Output the [x, y] coordinate of the center of the cell containing the given text.  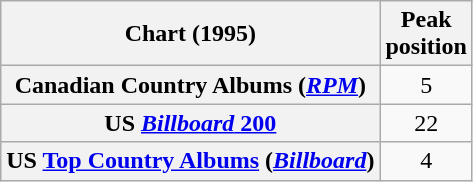
Canadian Country Albums (RPM) [190, 85]
US Top Country Albums (Billboard) [190, 161]
Peakposition [426, 34]
US Billboard 200 [190, 123]
4 [426, 161]
Chart (1995) [190, 34]
5 [426, 85]
22 [426, 123]
